Extract the [X, Y] coordinate from the center of the cell holding the provided text.  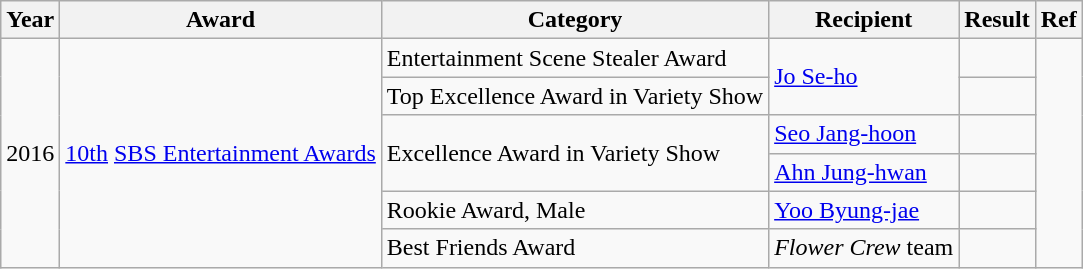
10th SBS Entertainment Awards [221, 153]
Ref [1058, 20]
Jo Se-ho [864, 77]
Top Excellence Award in Variety Show [574, 96]
Excellence Award in Variety Show [574, 153]
Flower Crew team [864, 248]
Ahn Jung-hwan [864, 172]
Entertainment Scene Stealer Award [574, 58]
Result [997, 20]
Seo Jang-hoon [864, 134]
Best Friends Award [574, 248]
Recipient [864, 20]
Rookie Award, Male [574, 210]
Category [574, 20]
2016 [30, 153]
Yoo Byung-jae [864, 210]
Award [221, 20]
Year [30, 20]
